Locate the cell with the specified text and output its (X, Y) center coordinate. 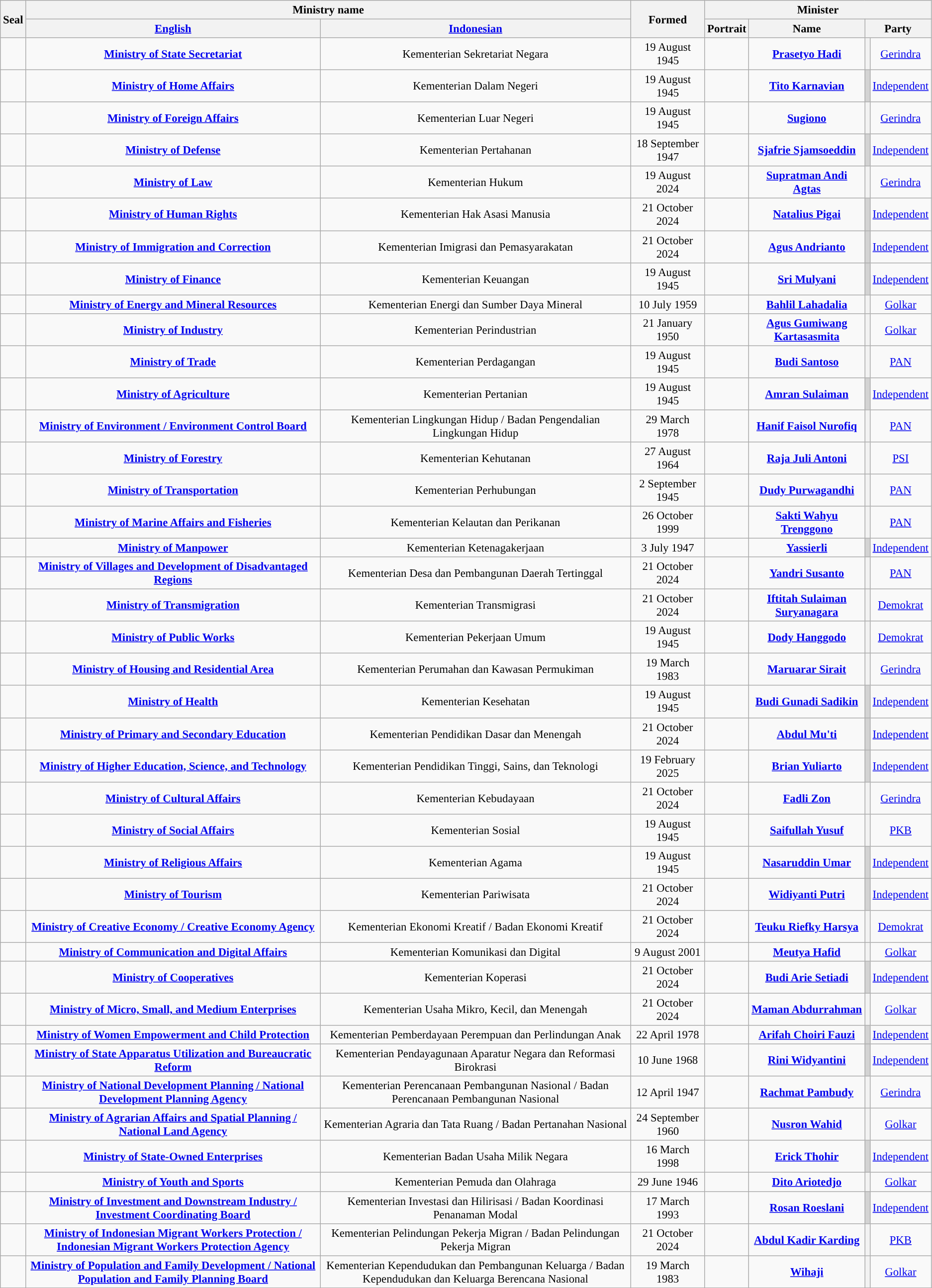
Brian Yuliarto (807, 766)
Bahlil Lahadalia (807, 304)
Yandri Susanto (807, 573)
Ministry of Immigration and Correction (173, 247)
Ministry of Home Affairs (173, 87)
Ministry of Finance (173, 278)
Kementerian Dalam Negeri (475, 87)
Ministry of Religious Affairs (173, 862)
Kementerian Desa dan Pembangunan Daerah Tertinggal (475, 573)
21 January 1950 (667, 329)
Kementerian Hukum (475, 182)
Meutya Hafid (807, 952)
Teuku Riefky Harsya (807, 927)
Widiyanti Putri (807, 894)
Kementerian Pekerjaan Umum (475, 638)
Ministry of Foreign Affairs (173, 118)
22 April 1978 (667, 1035)
Kementerian Keuangan (475, 278)
Arifah Choiri Fauzi (807, 1035)
English (173, 29)
3 July 1947 (667, 548)
Ministry of Primary and Secondary Education (173, 734)
PSI (900, 459)
10 June 1968 (667, 1060)
Kementerian Agraria dan Tata Ruang / Badan Pertanahan Nasional (475, 1125)
Maman Abdurrahman (807, 1010)
Kementerian Lingkungan Hidup / Badan Pengendalian Lingkungan Hidup (475, 426)
10 July 1959 (667, 304)
Ministry of Social Affairs (173, 830)
Sjafrie Sjamsoeddin (807, 150)
Kementerian Hak Asasi Manusia (475, 215)
Ministry name (328, 10)
Kementerian Kesehatan (475, 702)
Ministry of Energy and Mineral Resources (173, 304)
2 September 1945 (667, 490)
Ministry of Women Empowerment and Child Protection (173, 1035)
Ministry of Marine Affairs and Fisheries (173, 522)
Supratman Andi Agtas (807, 182)
Kementerian Pertahanan (475, 150)
Ministry of Population and Family Development / National Population and Family Planning Board (173, 1272)
Ministry of Communication and Digital Affairs (173, 952)
Ministry of Transmigration (173, 606)
Abdul Kadir Karding (807, 1239)
Kementerian Pelindungan Pekerja Migran / Badan Pelindungan Pekerja Migran (475, 1239)
Ministry of Public Works (173, 638)
Ministry of Housing and Residential Area (173, 669)
Ministry of State Secretariat (173, 54)
Kementerian Pariwisata (475, 894)
Natalius Pigai (807, 215)
Yassierli (807, 548)
Kementerian Agama (475, 862)
Sugiono (807, 118)
Kementerian Pemberdayaan Perempuan dan Perlindungan Anak (475, 1035)
Indonesian (475, 29)
Nasaruddin Umar (807, 862)
Kementerian Pendidikan Dasar dan Menengah (475, 734)
Kementerian Perencanaan Pembangunan Nasional / Badan Perencanaan Pembangunan Nasional (475, 1092)
Ministry of Health (173, 702)
Ministry of Transportation (173, 490)
Kementerian Komunikasi dan Digital (475, 952)
17 March 1993 (667, 1207)
Ministry of State Apparatus Utilization and Bureaucratic Reform (173, 1060)
Budi Arie Setiadi (807, 978)
Kementerian Badan Usaha Milik Negara (475, 1157)
Kementerian Perindustrian (475, 329)
9 August 2001 (667, 952)
Party (898, 29)
Ministry of State-Owned Enterprises (173, 1157)
Kementerian Perdagangan (475, 362)
Kementerian Pertanian (475, 394)
Portrait (727, 29)
Ministry of Cultural Affairs (173, 798)
Ministry of Industry (173, 329)
Kementerian Perumahan dan Kawasan Permukiman (475, 669)
Kementerian Kebudayaan (475, 798)
Agus Andrianto (807, 247)
Rachmat Pambudy (807, 1092)
27 August 1964 (667, 459)
Rini Widyantini (807, 1060)
Budi Santoso (807, 362)
Prasetyo Hadi (807, 54)
Kementerian Luar Negeri (475, 118)
Ministry of Tourism (173, 894)
19 February 2025 (667, 766)
Dito Ariotedjo (807, 1182)
29 March 1978 (667, 426)
Kementerian Kelautan dan Perikanan (475, 522)
Kementerian Transmigrasi (475, 606)
Budi Gunadi Sadikin (807, 702)
Kementerian Imigrasi dan Pemasyarakatan (475, 247)
Ministry of Youth and Sports (173, 1182)
Ministry of Defense (173, 150)
Ministry of Creative Economy / Creative Economy Agency (173, 927)
18 September 1947 (667, 150)
Nusron Wahid (807, 1125)
Kementerian Pendayagunaan Aparatur Negara dan Reformasi Birokrasi (475, 1060)
Ministry of Villages and Development of Disadvantaged Regions (173, 573)
Ministry of Cooperatives (173, 978)
Sakti Wahyu Trenggono (807, 522)
Kementerian Usaha Mikro, Kecil, dan Menengah (475, 1010)
Erick Thohir (807, 1157)
Amran Sulaiman (807, 394)
Fadli Zon (807, 798)
Iftitah Sulaiman Suryanagara (807, 606)
Ministry of Law (173, 182)
29 June 1946 (667, 1182)
24 September 1960 (667, 1125)
Rosan Roeslani (807, 1207)
Agus Gumiwang Kartasasmita (807, 329)
Raja Juli Antoni (807, 459)
Ministry of Forestry (173, 459)
Ministry of Higher Education, Science, and Technology (173, 766)
Ministry of National Development Planning / National Development Planning Agency (173, 1092)
Name (807, 29)
Sri Mulyani (807, 278)
Maruarar Sirait (807, 669)
Ministry of Micro, Small, and Medium Enterprises (173, 1010)
Saifullah Yusuf (807, 830)
Kementerian Sekretariat Negara (475, 54)
Hanif Faisol Nurofiq (807, 426)
Kementerian Sosial (475, 830)
Ministry of Indonesian Migrant Workers Protection / Indonesian Migrant Workers Protection Agency (173, 1239)
12 April 1947 (667, 1092)
Formed (667, 19)
16 March 1998 (667, 1157)
Ministry of Agriculture (173, 394)
Kementerian Ketenagakerjaan (475, 548)
Kementerian Pemuda dan Olahraga (475, 1182)
Kementerian Investasi dan Hilirisasi / Badan Koordinasi Penanaman Modal (475, 1207)
Kementerian Pendidikan Tinggi, Sains, dan Teknologi (475, 766)
Seal (13, 19)
Ministry of Agrarian Affairs and Spatial Planning / National Land Agency (173, 1125)
26 October 1999 (667, 522)
Kementerian Kependudukan dan Pembangunan Keluarga / Badan Kependudukan dan Keluarga Berencana Nasional (475, 1272)
Wihaji (807, 1272)
Kementerian Ekonomi Kreatif / Badan Ekonomi Kreatif (475, 927)
Kementerian Energi dan Sumber Daya Mineral (475, 304)
Minister (818, 10)
Ministry of Human Rights (173, 215)
Ministry of Trade (173, 362)
Dody Hanggodo (807, 638)
Kementerian Kehutanan (475, 459)
19 August 2024 (667, 182)
Dudy Purwagandhi (807, 490)
Kementerian Koperasi (475, 978)
Kementerian Perhubungan (475, 490)
Abdul Mu'ti (807, 734)
Tito Karnavian (807, 87)
Ministry of Investment and Downstream Industry / Investment Coordinating Board (173, 1207)
Ministry of Environment / Environment Control Board (173, 426)
Ministry of Manpower (173, 548)
